Extract the [X, Y] coordinate from the center of the cell holding the provided text.  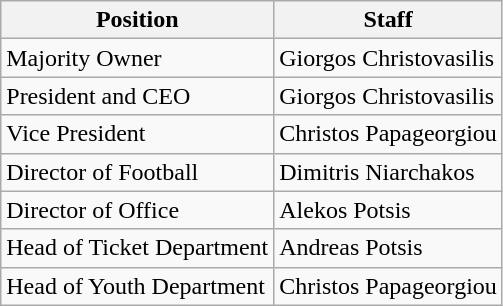
Staff [388, 20]
Vice President [138, 134]
Andreas Potsis [388, 248]
Position [138, 20]
Head of Ticket Department [138, 248]
President and CEO [138, 96]
Dimitris Niarchakos [388, 172]
Alekos Potsis [388, 210]
Director of Office [138, 210]
Director of Football [138, 172]
Head of Youth Department [138, 286]
Majority Owner [138, 58]
